From the cell containing the given text, extract its center point as (x, y) coordinate. 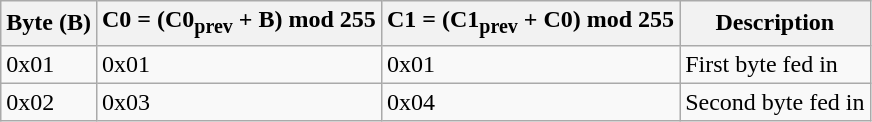
Second byte fed in (775, 102)
Byte (B) (49, 23)
0x04 (530, 102)
Description (775, 23)
C0 = (C0prev + B) mod 255 (238, 23)
0x03 (238, 102)
First byte fed in (775, 64)
C1 = (C1prev + C0) mod 255 (530, 23)
0x02 (49, 102)
